Capture the cell that displays the provided text and extract its (X, Y) central coordinate. 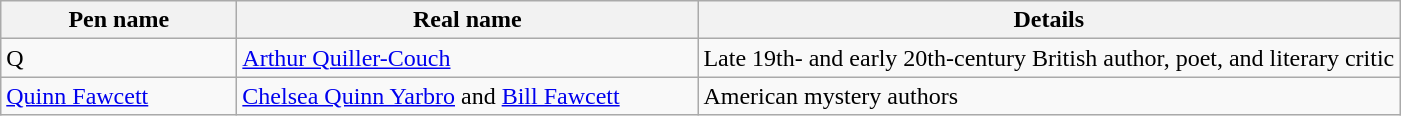
Quinn Fawcett (119, 96)
Late 19th- and early 20th-century British author, poet, and literary critic (1049, 58)
Details (1049, 20)
Chelsea Quinn Yarbro and Bill Fawcett (468, 96)
American mystery authors (1049, 96)
Arthur Quiller-Couch (468, 58)
Q (119, 58)
Real name (468, 20)
Pen name (119, 20)
